Scan for the cell matching the given text and deliver its [X, Y] coordinate at center. 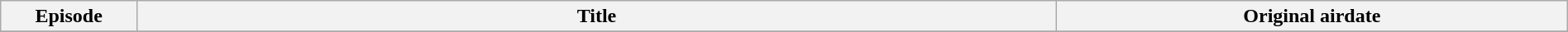
Episode [69, 16]
Title [596, 16]
Original airdate [1312, 16]
